Extract the (x, y) coordinate from the center of the cell holding the provided text.  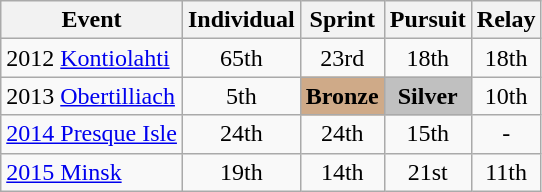
11th (506, 172)
14th (342, 172)
23rd (342, 58)
2012 Kontiolahti (92, 58)
Pursuit (428, 20)
Bronze (342, 96)
5th (241, 96)
Event (92, 20)
2013 Obertilliach (92, 96)
Relay (506, 20)
21st (428, 172)
19th (241, 172)
2015 Minsk (92, 172)
15th (428, 134)
Sprint (342, 20)
10th (506, 96)
- (506, 134)
Individual (241, 20)
Silver (428, 96)
65th (241, 58)
2014 Presque Isle (92, 134)
